Find where the given text appears and provide that cell's center as [X, Y] coordinate. 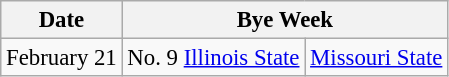
February 21 [62, 58]
No. 9 Illinois State [214, 58]
Bye Week [285, 20]
Missouri State [376, 58]
Date [62, 20]
